For the text-containing cell, return its midpoint in (x, y) coordinate format. 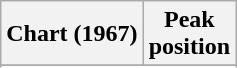
Chart (1967) (72, 34)
Peak position (189, 34)
